Identify which cell holds the provided text, then report its (X, Y) central coordinate. 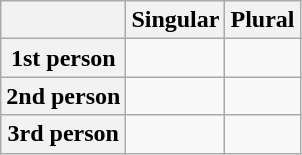
2nd person (64, 96)
Singular (176, 20)
Plural (262, 20)
1st person (64, 58)
3rd person (64, 134)
